Search for the cell housing the specified text and yield its [x, y] center coordinate. 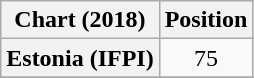
Position [206, 20]
Estonia (IFPI) [80, 58]
75 [206, 58]
Chart (2018) [80, 20]
